Locate the cell with the specified text and output its [X, Y] center coordinate. 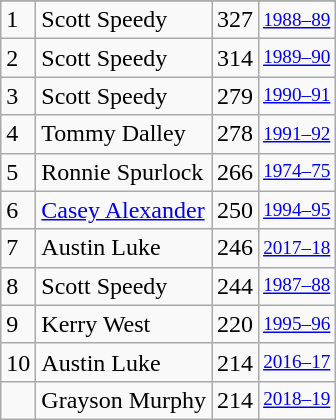
9 [18, 324]
4 [18, 134]
1988–89 [297, 20]
2016–17 [297, 362]
250 [236, 210]
6 [18, 210]
244 [236, 286]
278 [236, 134]
327 [236, 20]
1989–90 [297, 58]
1994–95 [297, 210]
1990–91 [297, 96]
2017–18 [297, 248]
2 [18, 58]
314 [236, 58]
Casey Alexander [124, 210]
2018–19 [297, 400]
1974–75 [297, 172]
Tommy Dalley [124, 134]
Kerry West [124, 324]
1987–88 [297, 286]
1991–92 [297, 134]
1995–96 [297, 324]
3 [18, 96]
246 [236, 248]
220 [236, 324]
8 [18, 286]
279 [236, 96]
5 [18, 172]
7 [18, 248]
Ronnie Spurlock [124, 172]
10 [18, 362]
266 [236, 172]
1 [18, 20]
Grayson Murphy [124, 400]
